Determine the (x, y) coordinate at the center of the cell enclosing the given text.  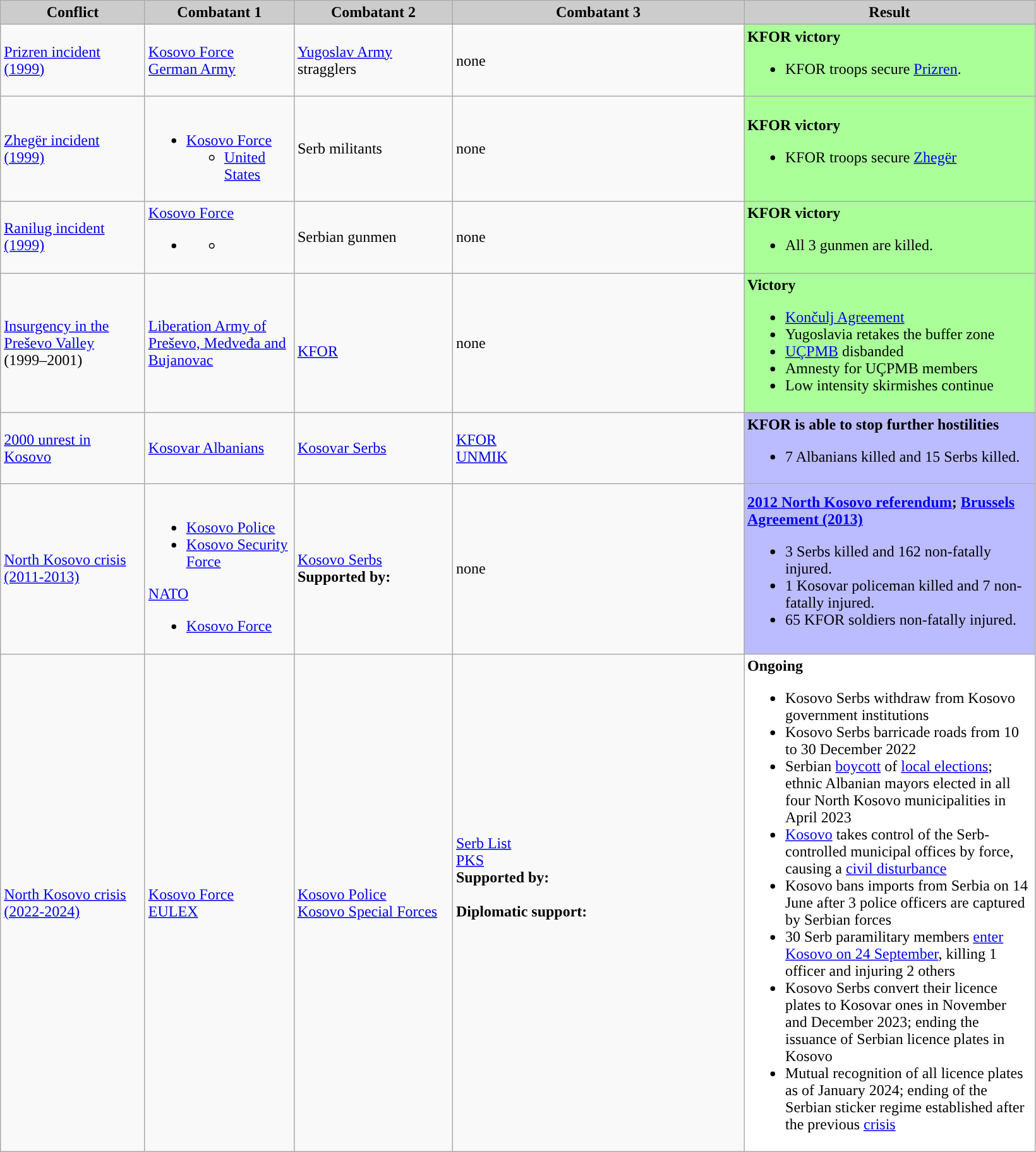
VictoryKončulj AgreementYugoslavia retakes the buffer zoneUÇPMB disbandedAmnesty for UÇPMB membersLow intensity skirmishes continue (889, 342)
Yugoslav Army stragglers (373, 61)
Zhegër incident (1999) (73, 149)
Insurgency in the Preševo Valley(1999–2001) (73, 342)
Serbian gunmen (373, 237)
Kosovar Serbs (373, 448)
Liberation Army of Preševo, Medveđa and Bujanovac (219, 342)
Combatant 2 (373, 13)
Kosovo Police Kosovo Security Force NATO Kosovo Force (219, 568)
Combatant 3 (598, 13)
Kosovo Force (219, 237)
Ranilug incident (1999) (73, 237)
Prizren incident (1999) (73, 61)
2000 unrest in Kosovo (73, 448)
KFOR is able to stop further hostilities7 Albanians killed and 15 Serbs killed. (889, 448)
North Kosovo crisis (2022-2024) (73, 903)
KFOR (373, 342)
Result (889, 13)
Combatant 1 (219, 13)
Kosovo Force German Army (219, 61)
KFOR victoryKFOR troops secure Zhegër (889, 149)
Kosovo SerbsSupported by: (373, 568)
KFOR victoryKFOR troops secure Prizren. (889, 61)
KFOR UNMIK (598, 448)
Serb List PKSSupported by:Diplomatic support: (598, 903)
Kosovo Force United States (219, 149)
Kosovar Albanians (219, 448)
KFOR victoryAll 3 gunmen are killed. (889, 237)
Serb militants (373, 149)
Kosovo Force EULEX (219, 903)
Conflict (73, 13)
North Kosovo crisis (2011-2013) (73, 568)
Kosovo Police Kosovo Special Forces (373, 903)
